Pinpoint the cell where the given text exists, returning its [x, y] midpoint coordinate. 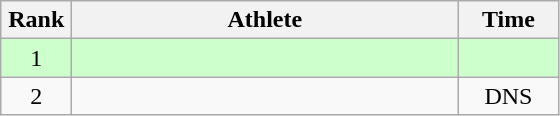
DNS [508, 96]
Athlete [265, 20]
Time [508, 20]
2 [36, 96]
Rank [36, 20]
1 [36, 58]
